Determine the (x, y) coordinate at the center of the cell enclosing the given text.  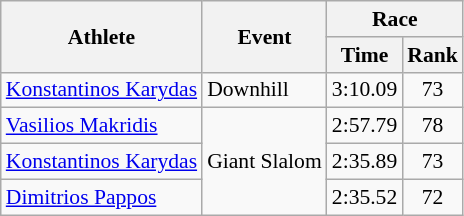
Athlete (102, 36)
3:10.09 (364, 90)
72 (432, 197)
Giant Slalom (264, 162)
Time (364, 55)
Event (264, 36)
78 (432, 126)
2:35.52 (364, 197)
Dimitrios Pappos (102, 197)
Race (395, 19)
Rank (432, 55)
2:35.89 (364, 162)
Downhill (264, 90)
2:57.79 (364, 126)
Vasilios Makridis (102, 126)
